Determine the [x, y] coordinate at the center of the cell enclosing the given text.  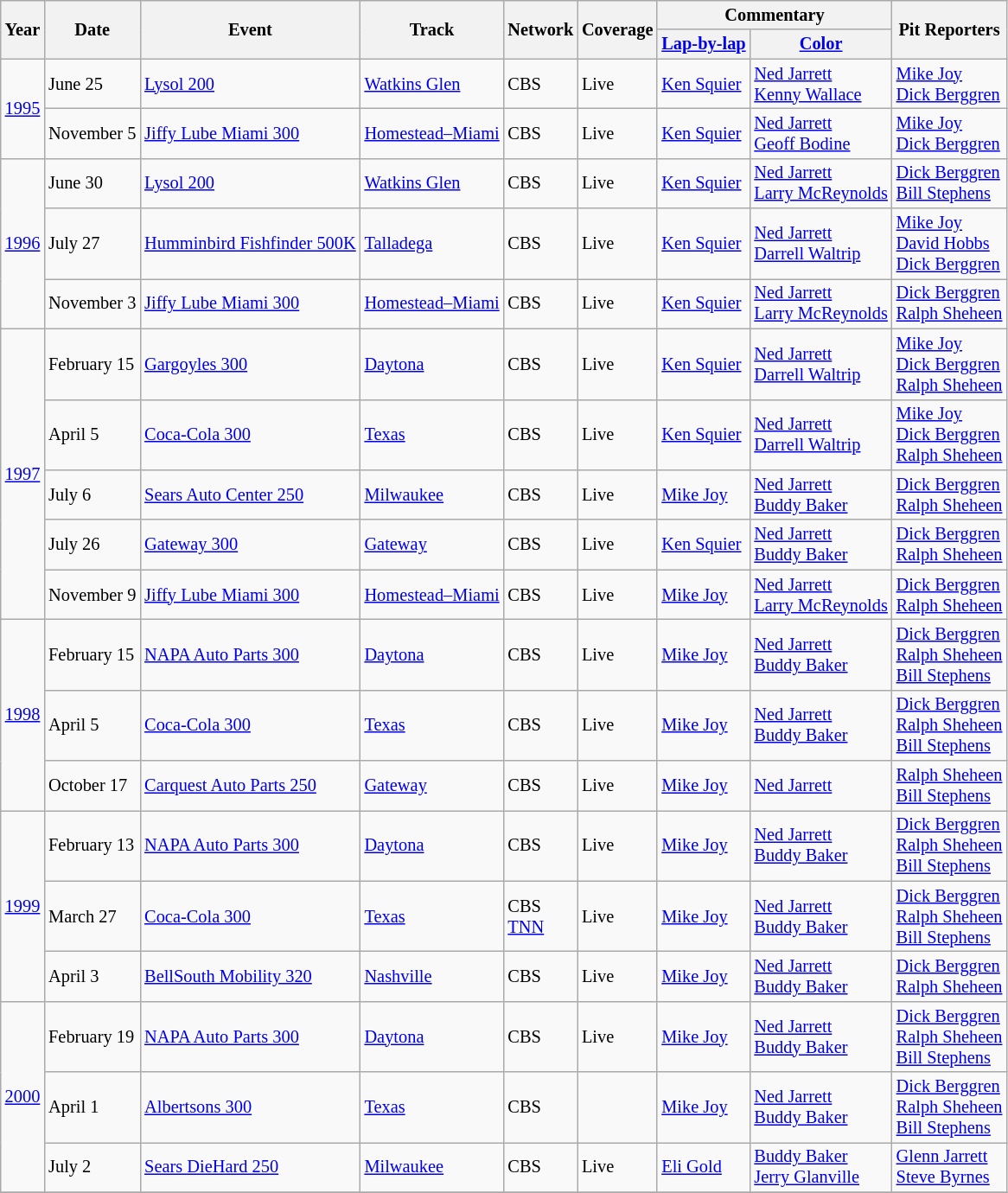
Ned Jarrett Geoff Bodine [820, 133]
Coverage [617, 29]
Ralph Sheheen Bill Stephens [949, 786]
Sears Auto Center 250 [250, 494]
July 27 [92, 244]
Year [22, 29]
Event [250, 29]
March 27 [92, 916]
November 9 [92, 595]
Glenn Jarrett Steve Byrnes [949, 1167]
Carquest Auto Parts 250 [250, 786]
2000 [22, 1096]
Dick Berggren Bill Stephens [949, 183]
BellSouth Mobility 320 [250, 976]
Sears DieHard 250 [250, 1167]
June 25 [92, 84]
November 5 [92, 133]
1998 [22, 714]
July 26 [92, 545]
1995 [22, 109]
October 17 [92, 786]
Nashville [432, 976]
Network [541, 29]
1999 [22, 906]
April 1 [92, 1107]
Pit Reporters [949, 29]
Albertsons 300 [250, 1107]
1997 [22, 474]
Lap-by-lap [704, 44]
Gargoyles 300 [250, 364]
Humminbird Fishfinder 500K [250, 244]
Date [92, 29]
April 3 [92, 976]
Eli Gold [704, 1167]
Track [432, 29]
Color [820, 44]
February 19 [92, 1037]
Talladega [432, 244]
Mike Joy David Hobbs Dick Berggren [949, 244]
Gateway 300 [250, 545]
November 3 [92, 303]
June 30 [92, 183]
CBS TNN [541, 916]
July 6 [92, 494]
Ned Jarrett [820, 786]
February 13 [92, 845]
1996 [22, 244]
Commentary [775, 15]
Buddy Baker Jerry Glanville [820, 1167]
July 2 [92, 1167]
Ned Jarrett Kenny Wallace [820, 84]
